Locate the cell with the specified text and output its [x, y] center coordinate. 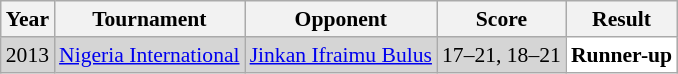
Score [502, 19]
Year [28, 19]
Opponent [341, 19]
2013 [28, 55]
Result [622, 19]
Tournament [150, 19]
Nigeria International [150, 55]
17–21, 18–21 [502, 55]
Jinkan Ifraimu Bulus [341, 55]
Runner-up [622, 55]
